Scan for the cell matching the given text and deliver its (x, y) coordinate at center. 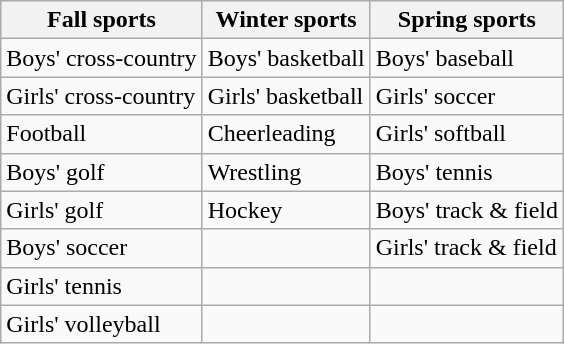
Wrestling (286, 172)
Girls' basketball (286, 96)
Girls' golf (102, 210)
Boys' soccer (102, 248)
Girls' volleyball (102, 324)
Girls' cross-country (102, 96)
Boys' golf (102, 172)
Girls' softball (466, 134)
Fall sports (102, 20)
Hockey (286, 210)
Girls' track & field (466, 248)
Spring sports (466, 20)
Boys' basketball (286, 58)
Boys' baseball (466, 58)
Boys' track & field (466, 210)
Winter sports (286, 20)
Boys' cross-country (102, 58)
Football (102, 134)
Girls' tennis (102, 286)
Cheerleading (286, 134)
Girls' soccer (466, 96)
Boys' tennis (466, 172)
